From the cell containing the given text, extract its center point as (x, y) coordinate. 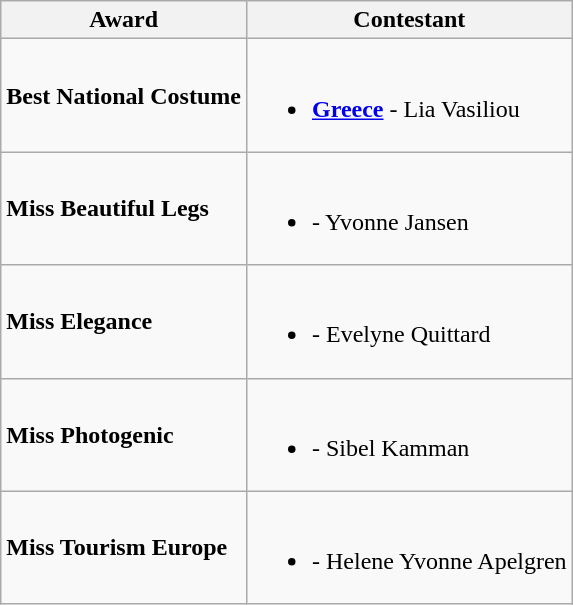
Miss Tourism Europe (124, 548)
Miss Beautiful Legs (124, 208)
Greece - Lia Vasiliou (409, 96)
Award (124, 20)
- Yvonne Jansen (409, 208)
- Sibel Kamman (409, 434)
- Evelyne Quittard (409, 322)
Contestant (409, 20)
Best National Costume (124, 96)
Miss Elegance (124, 322)
Miss Photogenic (124, 434)
- Helene Yvonne Apelgren (409, 548)
